Provide the (X, Y) coordinate of the cell's center where the given text is located.  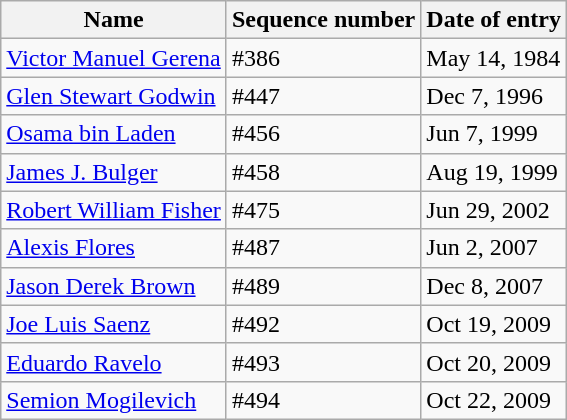
#475 (323, 210)
Semion Mogilevich (114, 400)
James J. Bulger (114, 172)
Name (114, 20)
#447 (323, 96)
#386 (323, 58)
Joe Luis Saenz (114, 324)
Jason Derek Brown (114, 286)
Jun 7, 1999 (494, 134)
Dec 8, 2007 (494, 286)
Aug 19, 1999 (494, 172)
Oct 19, 2009 (494, 324)
#458 (323, 172)
Victor Manuel Gerena (114, 58)
#489 (323, 286)
Alexis Flores (114, 248)
Glen Stewart Godwin (114, 96)
Oct 22, 2009 (494, 400)
Osama bin Laden (114, 134)
#492 (323, 324)
Dec 7, 1996 (494, 96)
Sequence number (323, 20)
Eduardo Ravelo (114, 362)
Jun 29, 2002 (494, 210)
#494 (323, 400)
Robert William Fisher (114, 210)
Date of entry (494, 20)
#493 (323, 362)
#456 (323, 134)
Jun 2, 2007 (494, 248)
#487 (323, 248)
May 14, 1984 (494, 58)
Oct 20, 2009 (494, 362)
